Capture the cell that displays the provided text and extract its [x, y] central coordinate. 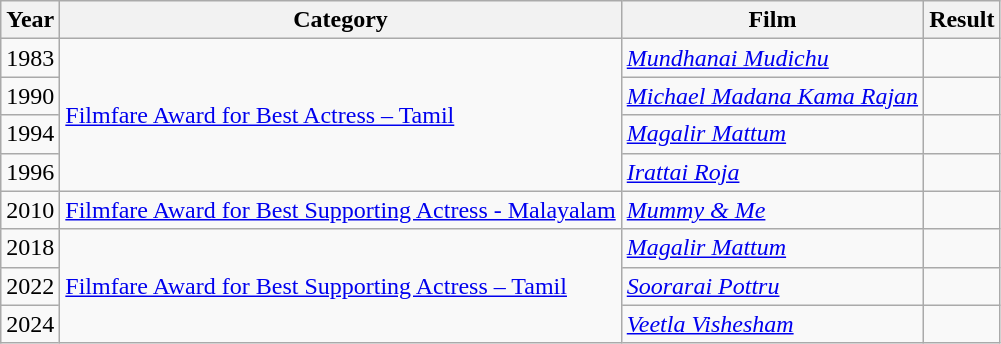
1983 [30, 58]
Irattai Roja [772, 172]
2010 [30, 210]
Mummy & Me [772, 210]
Year [30, 20]
Mundhanai Mudichu [772, 58]
Veetla Vishesham [772, 324]
Filmfare Award for Best Supporting Actress – Tamil [340, 286]
Filmfare Award for Best Supporting Actress - Malayalam [340, 210]
1990 [30, 96]
2024 [30, 324]
2018 [30, 248]
Michael Madana Kama Rajan [772, 96]
Soorarai Pottru [772, 286]
2022 [30, 286]
Result [962, 20]
1994 [30, 134]
Filmfare Award for Best Actress – Tamil [340, 115]
Category [340, 20]
Film [772, 20]
1996 [30, 172]
